Provide the (x, y) coordinate of the cell's center where the given text is located.  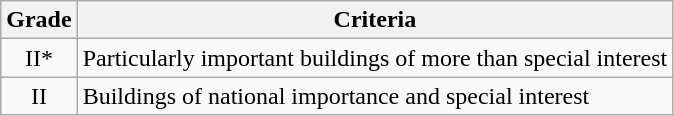
Criteria (375, 20)
Particularly important buildings of more than special interest (375, 58)
II* (39, 58)
Grade (39, 20)
Buildings of national importance and special interest (375, 96)
II (39, 96)
